Scan for the cell matching the given text and deliver its (x, y) coordinate at center. 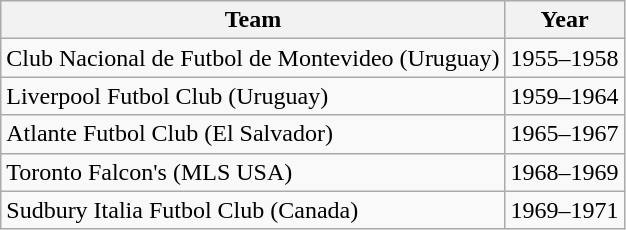
1969–1971 (564, 210)
1968–1969 (564, 172)
1965–1967 (564, 134)
Club Nacional de Futbol de Montevideo (Uruguay) (253, 58)
1959–1964 (564, 96)
Sudbury Italia Futbol Club (Canada) (253, 210)
Team (253, 20)
1955–1958 (564, 58)
Atlante Futbol Club (El Salvador) (253, 134)
Toronto Falcon's (MLS USA) (253, 172)
Liverpool Futbol Club (Uruguay) (253, 96)
Year (564, 20)
